Return [x, y] of the center of cell containing provided text 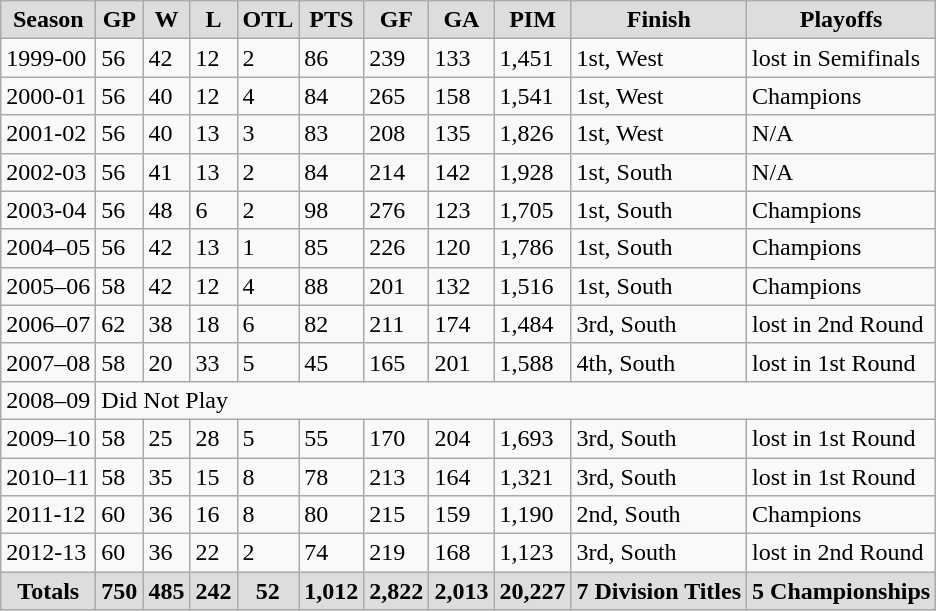
Totals [48, 591]
18 [214, 324]
45 [332, 362]
41 [166, 172]
2009–10 [48, 438]
86 [332, 58]
2012-13 [48, 553]
226 [396, 248]
2011-12 [48, 515]
3 [268, 134]
25 [166, 438]
170 [396, 438]
82 [332, 324]
211 [396, 324]
158 [462, 96]
265 [396, 96]
2010–11 [48, 477]
78 [332, 477]
62 [120, 324]
1,190 [532, 515]
133 [462, 58]
W [166, 20]
7 Division Titles [659, 591]
L [214, 20]
PTS [332, 20]
Did Not Play [516, 400]
Playoffs [842, 20]
Season [48, 20]
164 [462, 477]
2007–08 [48, 362]
98 [332, 210]
OTL [268, 20]
204 [462, 438]
74 [332, 553]
1,484 [532, 324]
28 [214, 438]
1,451 [532, 58]
208 [396, 134]
1,541 [532, 96]
219 [396, 553]
1,123 [532, 553]
GP [120, 20]
33 [214, 362]
215 [396, 515]
5 Championships [842, 591]
Finish [659, 20]
1,321 [532, 477]
38 [166, 324]
2,013 [462, 591]
1,516 [532, 286]
142 [462, 172]
1,826 [532, 134]
1,693 [532, 438]
159 [462, 515]
750 [120, 591]
20 [166, 362]
2nd, South [659, 515]
242 [214, 591]
48 [166, 210]
80 [332, 515]
PIM [532, 20]
214 [396, 172]
1,012 [332, 591]
2000-01 [48, 96]
2002-03 [48, 172]
2001-02 [48, 134]
485 [166, 591]
15 [214, 477]
1,928 [532, 172]
165 [396, 362]
2004–05 [48, 248]
1,786 [532, 248]
1 [268, 248]
2003-04 [48, 210]
lost in Semifinals [842, 58]
132 [462, 286]
2005–06 [48, 286]
276 [396, 210]
4th, South [659, 362]
88 [332, 286]
2008–09 [48, 400]
83 [332, 134]
85 [332, 248]
GF [396, 20]
1,705 [532, 210]
52 [268, 591]
20,227 [532, 591]
2,822 [396, 591]
1999-00 [48, 58]
2006–07 [48, 324]
16 [214, 515]
35 [166, 477]
120 [462, 248]
213 [396, 477]
55 [332, 438]
GA [462, 20]
135 [462, 134]
174 [462, 324]
168 [462, 553]
123 [462, 210]
239 [396, 58]
1,588 [532, 362]
22 [214, 553]
